Extract the [x, y] coordinate from the center of the cell holding the provided text.  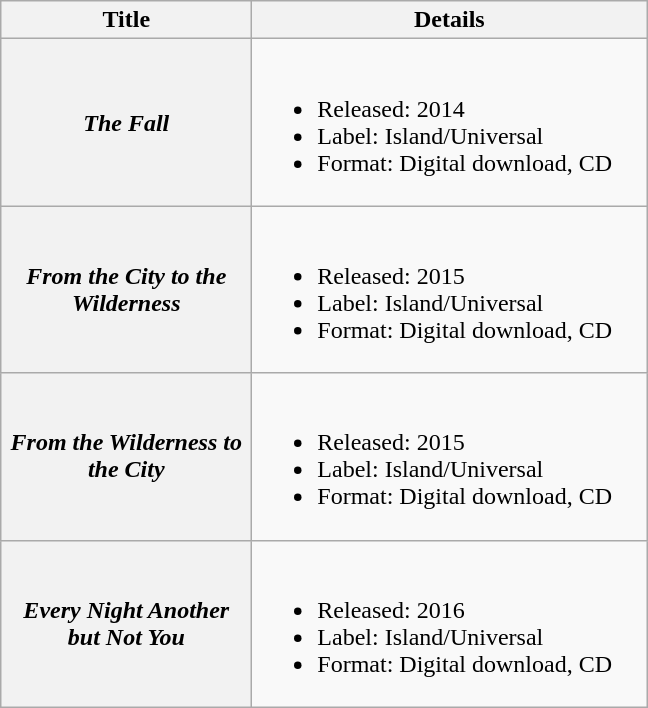
Released: 2014Label: Island/UniversalFormat: Digital download, CD [450, 122]
From the Wilderness to the City [126, 456]
Every Night Another but Not You [126, 624]
From the City to the Wilderness [126, 290]
Title [126, 20]
The Fall [126, 122]
Released: 2016Label: Island/UniversalFormat: Digital download, CD [450, 624]
Details [450, 20]
